From the cell containing the given text, extract its center point as (X, Y) coordinate. 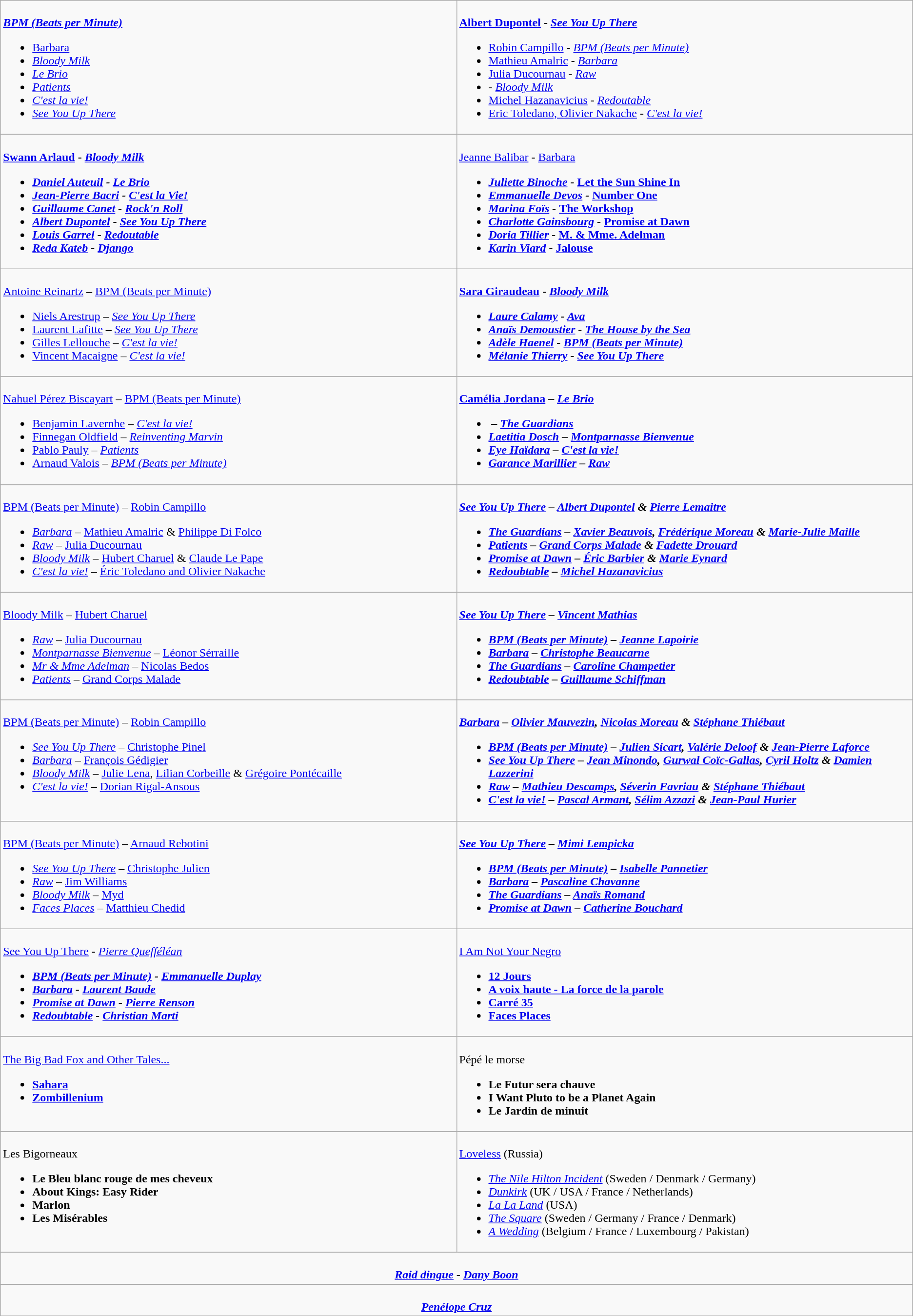
Les BigorneauxLe Bleu blanc rouge de mes cheveuxAbout Kings: Easy RiderMarlonLes Misérables (228, 1192)
Pépé le morseLe Futur sera chauveI Want Pluto to be a Planet AgainLe Jardin de minuit (685, 1084)
The Big Bad Fox and Other Tales...SaharaZombillenium (228, 1084)
BPM (Beats per Minute)BarbaraBloody MilkLe BrioPatientsC'est la vie!See You Up There (228, 67)
Penélope Cruz (456, 1299)
Raid dingue - Dany Boon (456, 1268)
I Am Not Your Negro12 JoursA voix haute - La force de la paroleCarré 35Faces Places (685, 982)
Camélia Jordana – Le Brio – The GuardiansLaetitia Dosch – Montparnasse BienvenueEye Haïdara – C'est la vie!Garance Marillier – Raw (685, 430)
BPM (Beats per Minute) – Arnaud RebotiniSee You Up There – Christophe JulienRaw – Jim WilliamsBloody Milk – MydFaces Places – Matthieu Chedid (228, 875)
